For the text-containing cell, return its midpoint in [x, y] coordinate format. 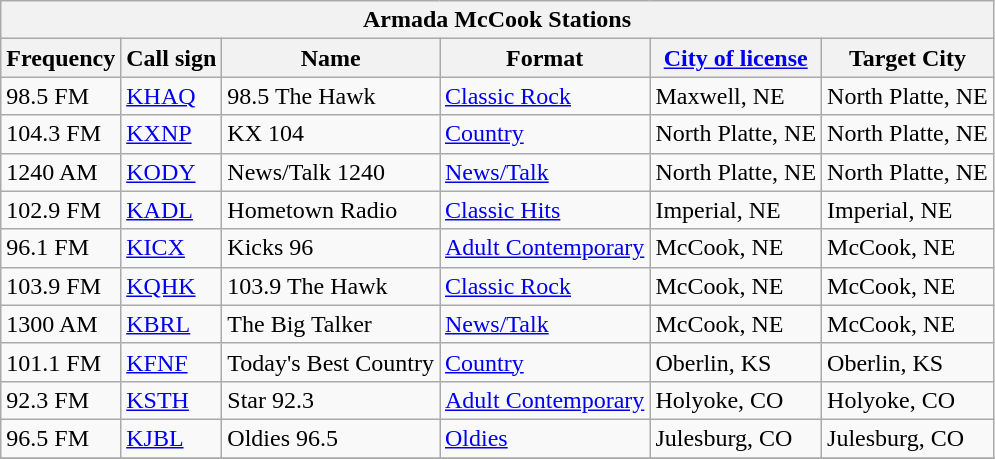
92.3 FM [61, 400]
96.1 FM [61, 248]
News/Talk 1240 [331, 172]
Star 92.3 [331, 400]
Oldies 96.5 [331, 438]
Kicks 96 [331, 248]
KHAQ [172, 96]
103.9 The Hawk [331, 286]
The Big Talker [331, 324]
Target City [908, 58]
Today's Best Country [331, 362]
Oldies [545, 438]
101.1 FM [61, 362]
102.9 FM [61, 210]
103.9 FM [61, 286]
KXNP [172, 134]
KBRL [172, 324]
Name [331, 58]
Armada McCook Stations [498, 20]
KADL [172, 210]
KQHK [172, 286]
KFNF [172, 362]
104.3 FM [61, 134]
KJBL [172, 438]
Frequency [61, 58]
Call sign [172, 58]
1300 AM [61, 324]
96.5 FM [61, 438]
Format [545, 58]
KODY [172, 172]
Maxwell, NE [736, 96]
98.5 The Hawk [331, 96]
KICX [172, 248]
KX 104 [331, 134]
City of license [736, 58]
KSTH [172, 400]
98.5 FM [61, 96]
1240 AM [61, 172]
Hometown Radio [331, 210]
Classic Hits [545, 210]
